Scan for the cell matching the given text and deliver its [X, Y] coordinate at center. 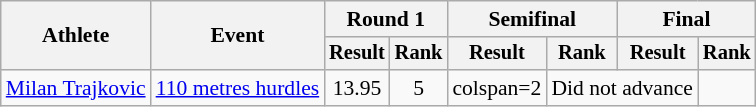
Did not advance [622, 88]
Athlete [76, 36]
110 metres hurdles [238, 88]
Semifinal [532, 19]
5 [419, 88]
colspan=2 [496, 88]
Round 1 [386, 19]
Final [686, 19]
Milan Trajkovic [76, 88]
Event [238, 36]
13.95 [357, 88]
